Find where the given text appears and provide that cell's center as (x, y) coordinate. 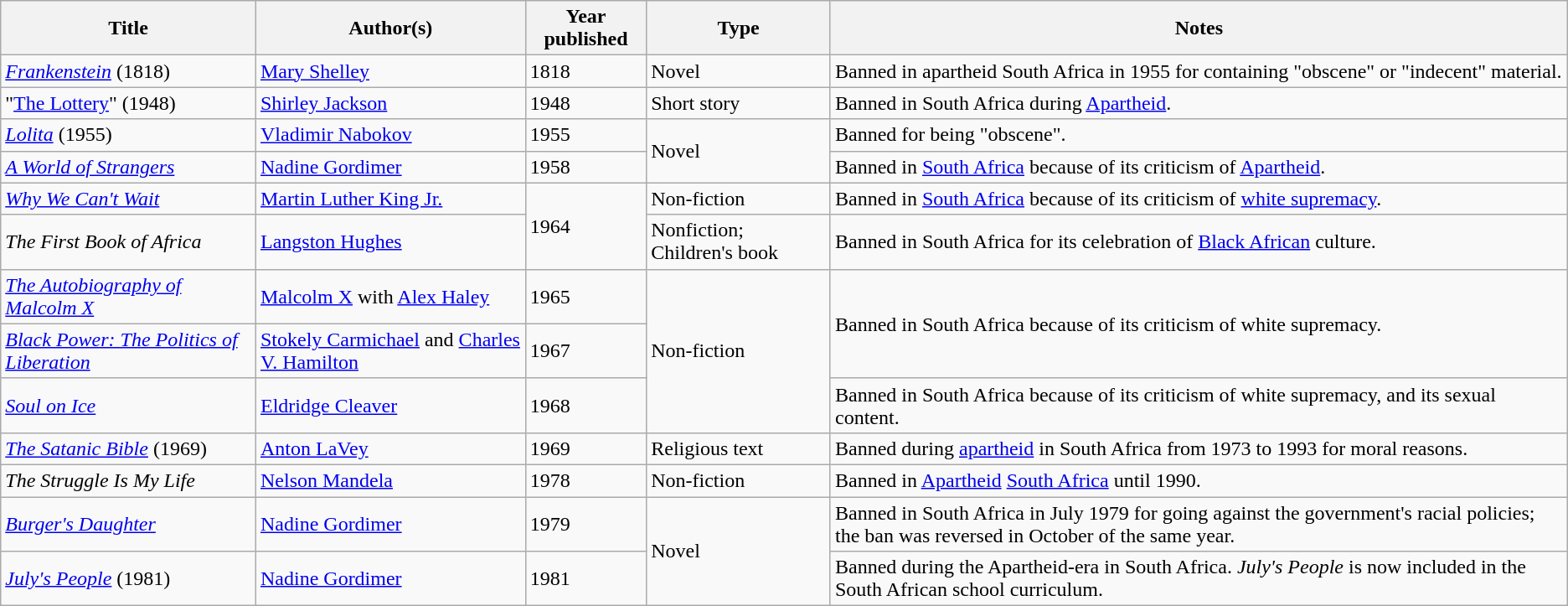
Type (739, 28)
Nelson Mandela (390, 480)
The Struggle Is My Life (129, 480)
Vladimir Nabokov (390, 135)
1818 (585, 71)
Stokely Carmichael and Charles V. Hamilton (390, 350)
1948 (585, 103)
Year published (585, 28)
Banned during the Apartheid-era in South Africa. July's People is now included in the South African school curriculum. (1199, 578)
Banned in South Africa for its celebration of Black African culture. (1199, 241)
Banned in South Africa because of its criticism of Apartheid. (1199, 167)
Author(s) (390, 28)
Mary Shelley (390, 71)
Frankenstein (1818) (129, 71)
Religious text (739, 448)
The Autobiography of Malcolm X (129, 297)
Notes (1199, 28)
Banned in apartheid South Africa in 1955 for containing "obscene" or "indecent" material. (1199, 71)
Anton LaVey (390, 448)
Black Power: The Politics of Liberation (129, 350)
July's People (1981) (129, 578)
1967 (585, 350)
The Satanic Bible (1969) (129, 448)
Nonfiction; Children's book (739, 241)
Title (129, 28)
A World of Strangers (129, 167)
Burger's Daughter (129, 523)
Martin Luther King Jr. (390, 199)
Shirley Jackson (390, 103)
1955 (585, 135)
1968 (585, 406)
Langston Hughes (390, 241)
Banned for being "obscene". (1199, 135)
Eldridge Cleaver (390, 406)
1964 (585, 226)
Banned in South Africa in July 1979 for going against the government's racial policies; the ban was reversed in October of the same year. (1199, 523)
1958 (585, 167)
1965 (585, 297)
1979 (585, 523)
The First Book of Africa (129, 241)
Banned in South Africa because of its criticism of white supremacy, and its sexual content. (1199, 406)
Banned in Apartheid South Africa until 1990. (1199, 480)
1981 (585, 578)
Short story (739, 103)
Soul on Ice (129, 406)
Lolita (1955) (129, 135)
Banned during apartheid in South Africa from 1973 to 1993 for moral reasons. (1199, 448)
Why We Can't Wait (129, 199)
Banned in South Africa during Apartheid. (1199, 103)
1969 (585, 448)
Malcolm X with Alex Haley (390, 297)
1978 (585, 480)
"The Lottery" (1948) (129, 103)
